From the cell containing the given text, extract its center point as (X, Y) coordinate. 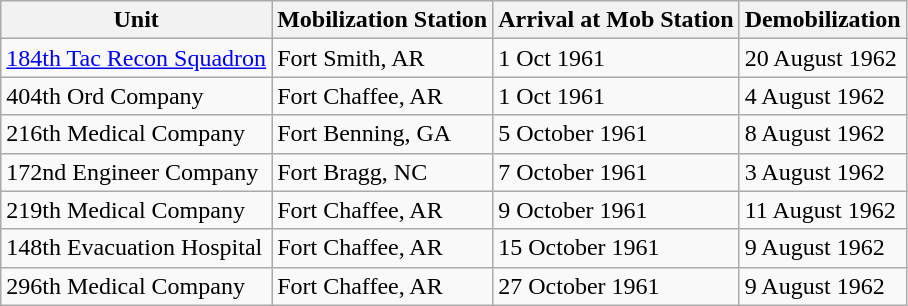
Demobilization (822, 20)
Unit (136, 20)
20 August 1962 (822, 58)
219th Medical Company (136, 210)
4 August 1962 (822, 96)
7 October 1961 (616, 172)
27 October 1961 (616, 286)
Mobilization Station (382, 20)
11 August 1962 (822, 210)
184th Tac Recon Squadron (136, 58)
148th Evacuation Hospital (136, 248)
3 August 1962 (822, 172)
Arrival at Mob Station (616, 20)
15 October 1961 (616, 248)
9 October 1961 (616, 210)
404th Ord Company (136, 96)
Fort Benning, GA (382, 134)
216th Medical Company (136, 134)
Fort Bragg, NC (382, 172)
5 October 1961 (616, 134)
296th Medical Company (136, 286)
172nd Engineer Company (136, 172)
Fort Smith, AR (382, 58)
8 August 1962 (822, 134)
